Extract the (X, Y) coordinate from the center of the cell holding the provided text.  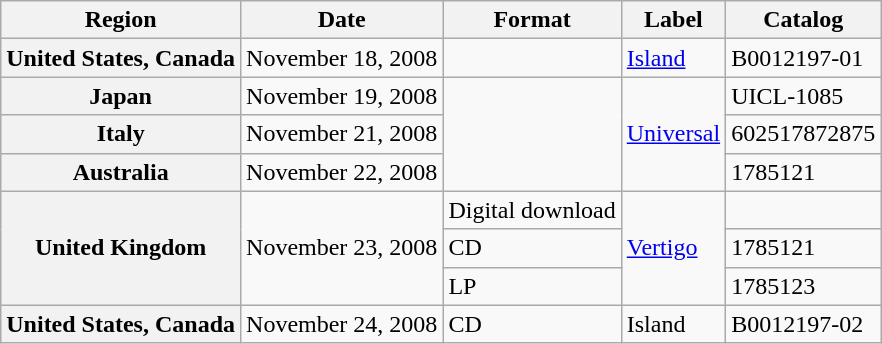
UICL-1085 (804, 96)
November 18, 2008 (342, 58)
November 21, 2008 (342, 134)
November 23, 2008 (342, 248)
Vertigo (673, 248)
November 24, 2008 (342, 324)
LP (532, 286)
B0012197-01 (804, 58)
Universal (673, 134)
Format (532, 20)
Digital download (532, 210)
1785123 (804, 286)
Label (673, 20)
Australia (121, 172)
United Kingdom (121, 248)
November 22, 2008 (342, 172)
602517872875 (804, 134)
November 19, 2008 (342, 96)
Japan (121, 96)
B0012197-02 (804, 324)
Catalog (804, 20)
Region (121, 20)
Italy (121, 134)
Date (342, 20)
